Output the (X, Y) coordinate of the center of the cell containing the given text.  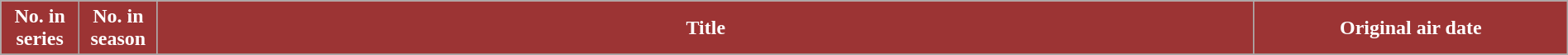
Title (705, 28)
No. inseason (117, 28)
Original air date (1411, 28)
No. inseries (40, 28)
